Identify which cell holds the provided text, then report its [x, y] central coordinate. 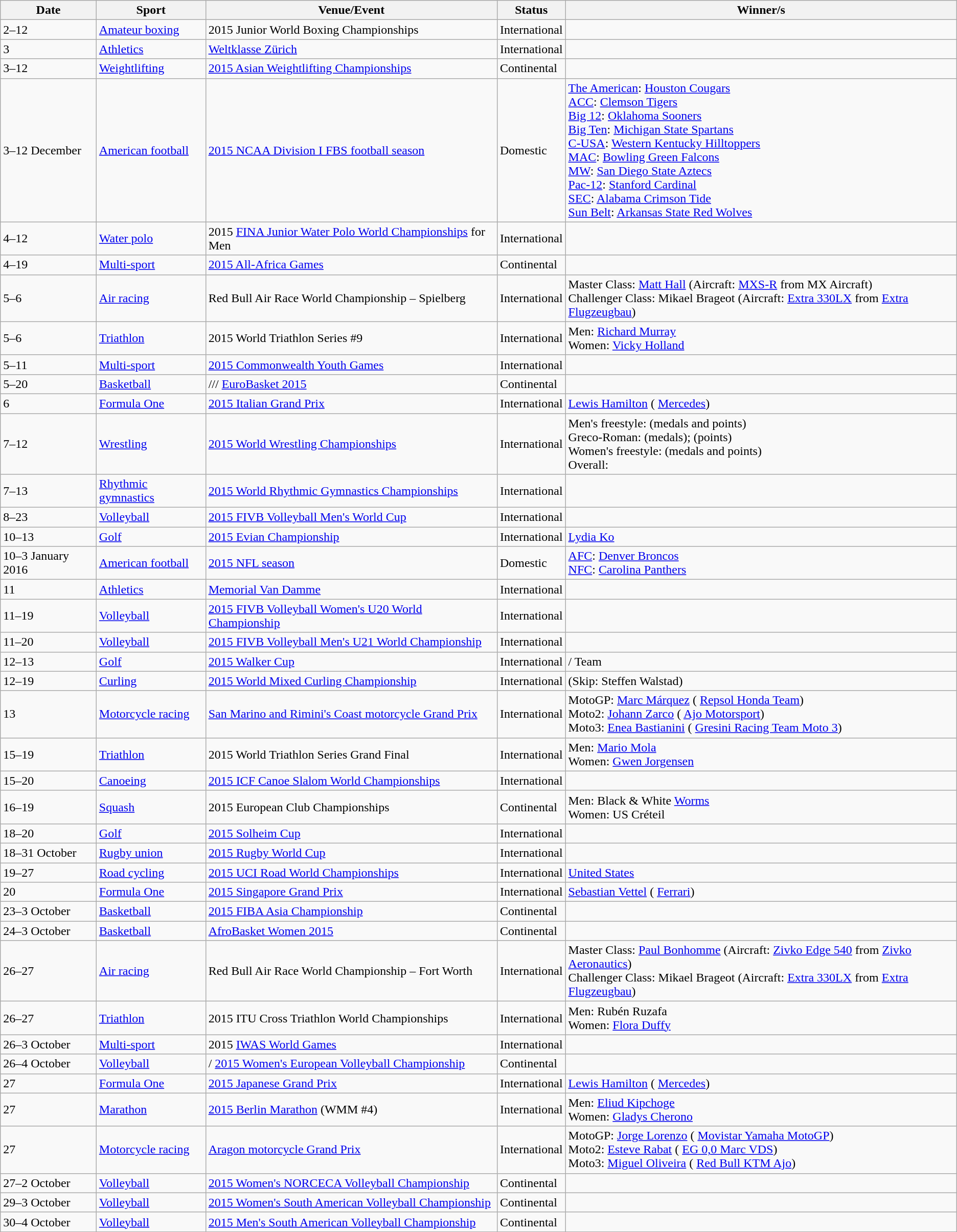
29–3 October [49, 1202]
2015 NFL season [351, 563]
2015 Commonwealth Youth Games [351, 364]
2015 FIVB Volleyball Men's World Cup [351, 517]
AFC: Denver BroncosNFC: Carolina Panthers [761, 563]
Wrestling [151, 444]
Amateur boxing [151, 30]
Rugby union [151, 853]
Men: Black & White WormsWomen: US Créteil [761, 807]
15–19 [49, 755]
12–19 [49, 681]
2015 Japanese Grand Prix [351, 1083]
16–19 [49, 807]
2015 World Mixed Curling Championship [351, 681]
2015 FIVB Volleyball Women's U20 World Championship [351, 615]
Memorial Van Damme [351, 589]
Water polo [151, 238]
Master Class: Matt Hall (Aircraft: MXS-R from MX Aircraft)Challenger Class: Mikael Brageot (Aircraft: Extra 330LX from Extra Flugzeugbau) [761, 298]
Sport [151, 10]
Aragon motorcycle Grand Prix [351, 1150]
(Skip: Steffen Walstad) [761, 681]
Weltklasse Zürich [351, 49]
5–20 [49, 384]
26–4 October [49, 1064]
2015 Rugby World Cup [351, 853]
11–20 [49, 642]
2015 NCAA Division I FBS football season [351, 150]
2015 Women's NORCECA Volleyball Championship [351, 1183]
2015 World Triathlon Series #9 [351, 338]
20 [49, 892]
Sebastian Vettel ( Ferrari) [761, 892]
/// EuroBasket 2015 [351, 384]
Status [531, 10]
Date [49, 10]
2015 Walker Cup [351, 661]
30–4 October [49, 1222]
2015 World Triathlon Series Grand Final [351, 755]
13 [49, 714]
10–3 January 2016 [49, 563]
Weightlifting [151, 69]
2015 FIVB Volleyball Men's U21 World Championship [351, 642]
Red Bull Air Race World Championship – Spielberg [351, 298]
Venue/Event [351, 10]
23–3 October [49, 911]
/ Team [761, 661]
2015 Junior World Boxing Championships [351, 30]
2015 FINA Junior Water Polo World Championships for Men [351, 238]
2015 Asian Weightlifting Championships [351, 69]
27–2 October [49, 1183]
2015 UCI Road World Championships [351, 873]
11–19 [49, 615]
3–12 [49, 69]
AfroBasket Women 2015 [351, 931]
Curling [151, 681]
15–20 [49, 781]
MotoGP: Marc Márquez ( Repsol Honda Team)Moto2: Johann Zarco ( Ajo Motorsport)Moto3: Enea Bastianini ( Gresini Racing Team Moto 3) [761, 714]
2015 Evian Championship [351, 537]
4–19 [49, 265]
Men: Eliud KipchogeWomen: Gladys Cherono [761, 1109]
Rhythmic gymnastics [151, 491]
Winner/s [761, 10]
Lydia Ko [761, 537]
10–13 [49, 537]
2015 Solheim Cup [351, 833]
2015 European Club Championships [351, 807]
24–3 October [49, 931]
Marathon [151, 1109]
Red Bull Air Race World Championship – Fort Worth [351, 971]
/ 2015 Women's European Volleyball Championship [351, 1064]
Men: Richard MurrayWomen: Vicky Holland [761, 338]
4–12 [49, 238]
2015 Italian Grand Prix [351, 403]
2015 ITU Cross Triathlon World Championships [351, 1018]
18–20 [49, 833]
5–11 [49, 364]
2015 ICF Canoe Slalom World Championships [351, 781]
Men: Rubén RuzafaWomen: Flora Duffy [761, 1018]
United States [761, 873]
19–27 [49, 873]
3–12 December [49, 150]
2015 IWAS World Games [351, 1044]
12–13 [49, 661]
Road cycling [151, 873]
Men's freestyle: (medals and points)Greco-Roman: (medals); (points)Women's freestyle: (medals and points)Overall: [761, 444]
San Marino and Rimini's Coast motorcycle Grand Prix [351, 714]
18–31 October [49, 853]
Men: Mario MolaWomen: Gwen Jorgensen [761, 755]
11 [49, 589]
2015 World Rhythmic Gymnastics Championships [351, 491]
2015 Women's South American Volleyball Championship [351, 1202]
2015 Berlin Marathon (WMM #4) [351, 1109]
2015 All-Africa Games [351, 265]
6 [49, 403]
7–12 [49, 444]
Squash [151, 807]
7–13 [49, 491]
2015 Singapore Grand Prix [351, 892]
26–3 October [49, 1044]
2015 Men's South American Volleyball Championship [351, 1222]
2015 FIBA Asia Championship [351, 911]
MotoGP: Jorge Lorenzo ( Movistar Yamaha MotoGP)Moto2: Esteve Rabat ( EG 0,0 Marc VDS)Moto3: Miguel Oliveira ( Red Bull KTM Ajo) [761, 1150]
2–12 [49, 30]
Canoeing [151, 781]
8–23 [49, 517]
2015 World Wrestling Championships [351, 444]
3 [49, 49]
